From the cell containing the given text, extract its center point as [X, Y] coordinate. 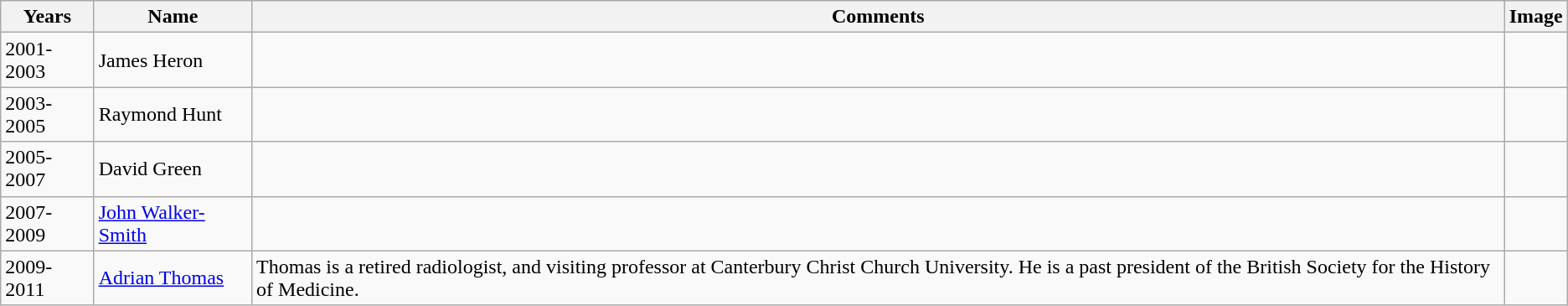
Image [1536, 17]
2005-2007 [47, 169]
David Green [173, 169]
2007-2009 [47, 223]
Years [47, 17]
Comments [879, 17]
2003-2005 [47, 114]
Name [173, 17]
2009-2011 [47, 278]
Adrian Thomas [173, 278]
James Heron [173, 60]
John Walker-Smith [173, 223]
2001-2003 [47, 60]
Raymond Hunt [173, 114]
